Return the [x, y] coordinate for the center point of the cell that contains the specified text.  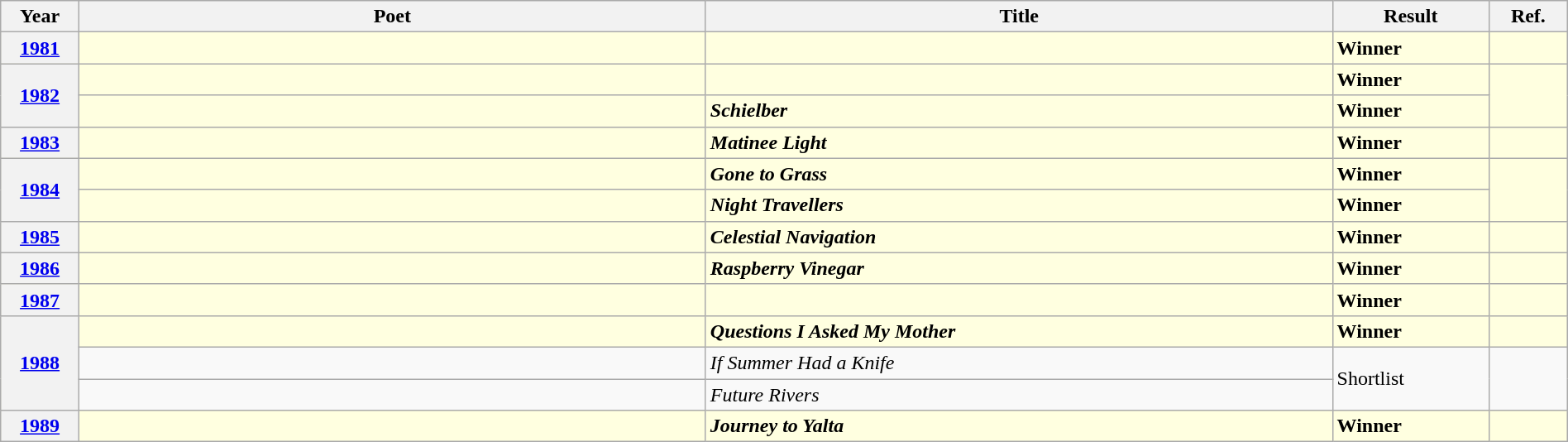
1981 [40, 48]
Year [40, 17]
Result [1411, 17]
1982 [40, 95]
1983 [40, 142]
If Summer Had a Knife [1019, 363]
Questions I Asked My Mother [1019, 331]
Matinee Light [1019, 142]
Gone to Grass [1019, 174]
Ref. [1528, 17]
Night Travellers [1019, 205]
1989 [40, 426]
Poet [392, 17]
Future Rivers [1019, 395]
Title [1019, 17]
Shortlist [1411, 378]
1987 [40, 300]
1988 [40, 363]
1985 [40, 237]
Schielber [1019, 111]
Raspberry Vinegar [1019, 268]
Celestial Navigation [1019, 237]
Journey to Yalta [1019, 426]
1986 [40, 268]
1984 [40, 190]
